Determine the [x, y] coordinate at the center of the cell enclosing the given text.  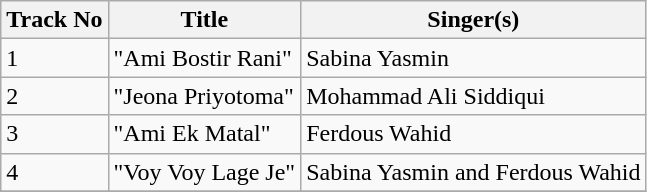
"Voy Voy Lage Je" [204, 172]
Singer(s) [474, 20]
Track No [54, 20]
"Jeona Priyotoma" [204, 96]
2 [54, 96]
Ferdous Wahid [474, 134]
Sabina Yasmin [474, 58]
"Ami Ek Matal" [204, 134]
Title [204, 20]
1 [54, 58]
4 [54, 172]
Sabina Yasmin and Ferdous Wahid [474, 172]
Mohammad Ali Siddiqui [474, 96]
3 [54, 134]
"Ami Bostir Rani" [204, 58]
